Identify which cell holds the provided text, then report its (x, y) central coordinate. 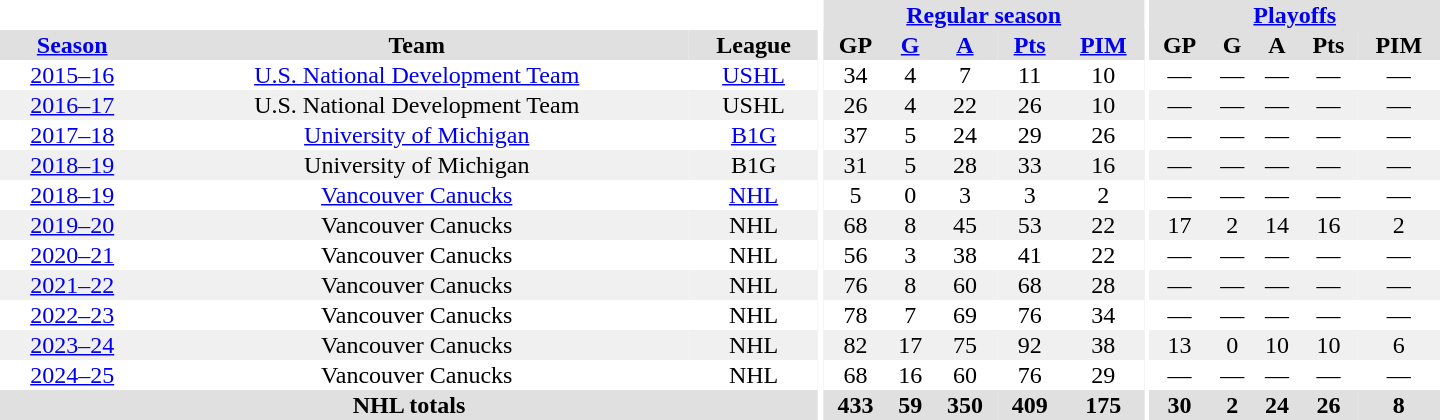
2024–25 (72, 375)
45 (966, 225)
78 (856, 315)
Season (72, 45)
31 (856, 165)
Playoffs (1294, 15)
14 (1278, 225)
6 (1398, 345)
2015–16 (72, 75)
433 (856, 405)
League (754, 45)
Regular season (984, 15)
69 (966, 315)
2021–22 (72, 285)
56 (856, 255)
2016–17 (72, 105)
33 (1030, 165)
30 (1179, 405)
59 (910, 405)
11 (1030, 75)
409 (1030, 405)
13 (1179, 345)
53 (1030, 225)
2019–20 (72, 225)
82 (856, 345)
2022–23 (72, 315)
2017–18 (72, 135)
175 (1103, 405)
2020–21 (72, 255)
Team (416, 45)
41 (1030, 255)
75 (966, 345)
92 (1030, 345)
37 (856, 135)
2023–24 (72, 345)
NHL totals (409, 405)
350 (966, 405)
